Identify which cell holds the provided text, then report its (x, y) central coordinate. 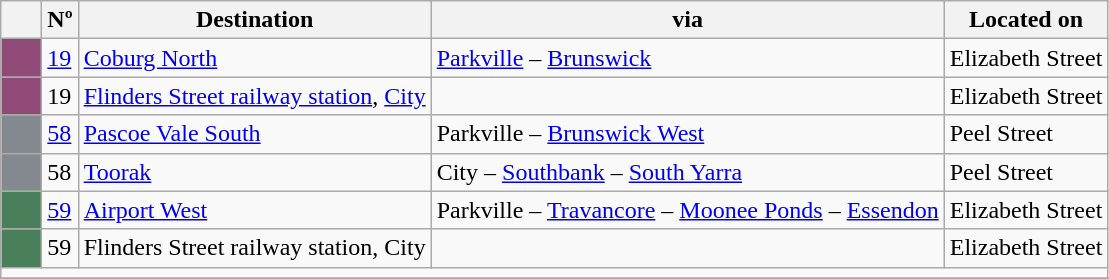
Parkville – Travancore – Moonee Ponds – Essendon (688, 210)
Pascoe Vale South (254, 134)
Located on (1026, 20)
Parkville – Brunswick West (688, 134)
Airport West (254, 210)
Toorak (254, 172)
Nº (60, 20)
Destination (254, 20)
Coburg North (254, 58)
City – Southbank – South Yarra (688, 172)
Parkville – Brunswick (688, 58)
via (688, 20)
